From the cell containing the given text, extract its center point as [x, y] coordinate. 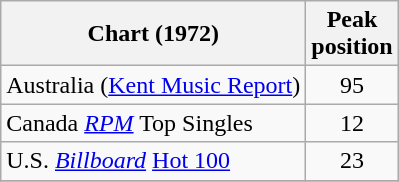
95 [352, 85]
Australia (Kent Music Report) [154, 85]
Peakposition [352, 34]
23 [352, 161]
12 [352, 123]
U.S. Billboard Hot 100 [154, 161]
Chart (1972) [154, 34]
Canada RPM Top Singles [154, 123]
